Determine the [x, y] coordinate at the center of the cell enclosing the given text.  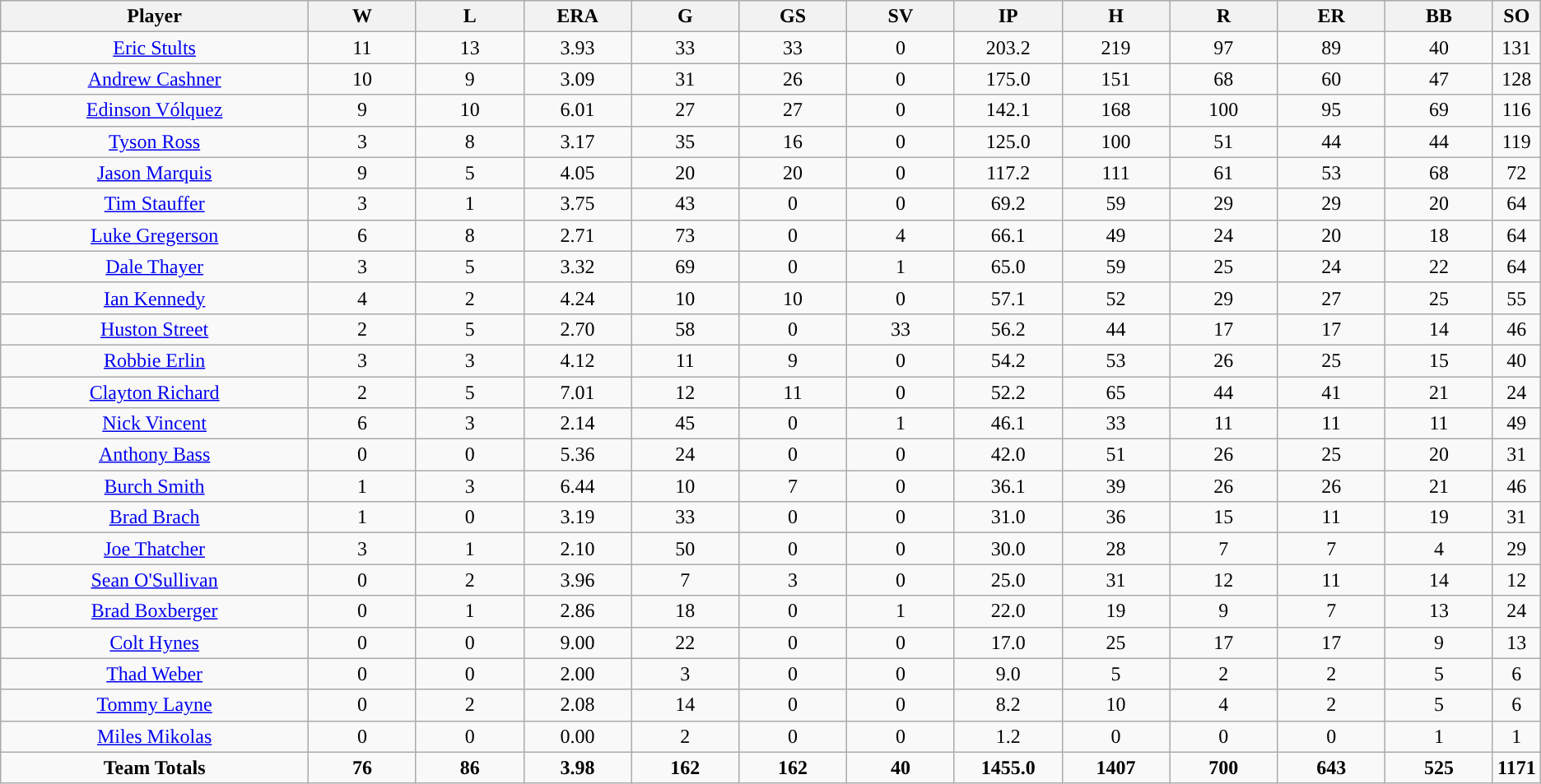
47 [1439, 79]
700 [1223, 768]
4.05 [578, 173]
Huston Street [155, 329]
3.19 [578, 517]
39 [1116, 486]
65 [1116, 392]
36 [1116, 517]
76 [362, 768]
1407 [1116, 768]
Nick Vincent [155, 424]
45 [685, 424]
2.00 [578, 674]
2.71 [578, 235]
Tommy Layne [155, 705]
Ian Kennedy [155, 298]
1171 [1516, 768]
57.1 [1008, 298]
1455.0 [1008, 768]
2.70 [578, 329]
Miles Mikolas [155, 736]
16 [794, 141]
Luke Gregerson [155, 235]
H [1116, 16]
Robbie Erlin [155, 360]
Tyson Ross [155, 141]
3.09 [578, 79]
55 [1516, 298]
6.01 [578, 110]
52.2 [1008, 392]
54.2 [1008, 360]
Joe Thatcher [155, 549]
5.36 [578, 455]
219 [1116, 48]
Dale Thayer [155, 267]
Jason Marquis [155, 173]
66.1 [1008, 235]
9.0 [1008, 674]
56.2 [1008, 329]
42.0 [1008, 455]
50 [685, 549]
3.93 [578, 48]
58 [685, 329]
52 [1116, 298]
9.00 [578, 643]
97 [1223, 48]
35 [685, 141]
128 [1516, 79]
60 [1332, 79]
SV [901, 16]
Team Totals [155, 768]
117.2 [1008, 173]
125.0 [1008, 141]
3.32 [578, 267]
4.12 [578, 360]
30.0 [1008, 549]
R [1223, 16]
69.2 [1008, 204]
142.1 [1008, 110]
2.86 [578, 611]
Sean O'Sullivan [155, 580]
131 [1516, 48]
2.08 [578, 705]
89 [1332, 48]
36.1 [1008, 486]
31.0 [1008, 517]
175.0 [1008, 79]
25.0 [1008, 580]
3.96 [578, 580]
SO [1516, 16]
116 [1516, 110]
L [469, 16]
Thad Weber [155, 674]
0.00 [578, 736]
8.2 [1008, 705]
73 [685, 235]
28 [1116, 549]
3.17 [578, 141]
151 [1116, 79]
7.01 [578, 392]
43 [685, 204]
G [685, 16]
22.0 [1008, 611]
W [362, 16]
61 [1223, 173]
6.44 [578, 486]
Brad Boxberger [155, 611]
41 [1332, 392]
3.75 [578, 204]
Burch Smith [155, 486]
4.24 [578, 298]
2.14 [578, 424]
2.10 [578, 549]
Colt Hynes [155, 643]
IP [1008, 16]
65.0 [1008, 267]
Edinson Vólquez [155, 110]
643 [1332, 768]
3.98 [578, 768]
168 [1116, 110]
Anthony Bass [155, 455]
GS [794, 16]
46.1 [1008, 424]
Player [155, 16]
86 [469, 768]
1.2 [1008, 736]
72 [1516, 173]
BB [1439, 16]
ERA [578, 16]
95 [1332, 110]
Eric Stults [155, 48]
Brad Brach [155, 517]
Andrew Cashner [155, 79]
111 [1116, 173]
Clayton Richard [155, 392]
203.2 [1008, 48]
Tim Stauffer [155, 204]
ER [1332, 16]
119 [1516, 141]
17.0 [1008, 643]
525 [1439, 768]
